Return the [X, Y] coordinate for the center point of the cell that contains the specified text.  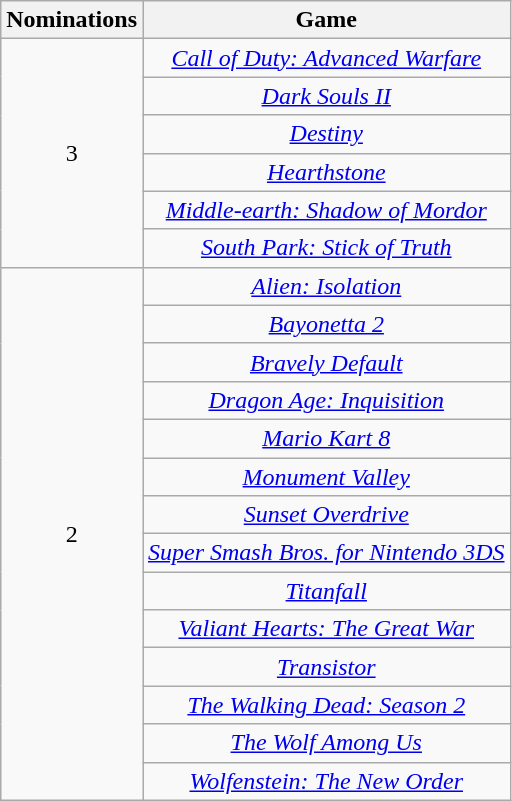
Game [326, 20]
Mario Kart 8 [326, 438]
Bravely Default [326, 362]
2 [72, 534]
South Park: Stick of Truth [326, 248]
Monument Valley [326, 477]
3 [72, 153]
Nominations [72, 20]
Bayonetta 2 [326, 324]
The Walking Dead: Season 2 [326, 705]
Titanfall [326, 591]
Sunset Overdrive [326, 515]
Call of Duty: Advanced Warfare [326, 58]
The Wolf Among Us [326, 743]
Transistor [326, 667]
Alien: Isolation [326, 286]
Middle-earth: Shadow of Mordor [326, 210]
Hearthstone [326, 172]
Wolfenstein: The New Order [326, 781]
Destiny [326, 134]
Dark Souls II [326, 96]
Super Smash Bros. for Nintendo 3DS [326, 553]
Valiant Hearts: The Great War [326, 629]
Dragon Age: Inquisition [326, 400]
